Identify which cell holds the provided text, then report its (X, Y) central coordinate. 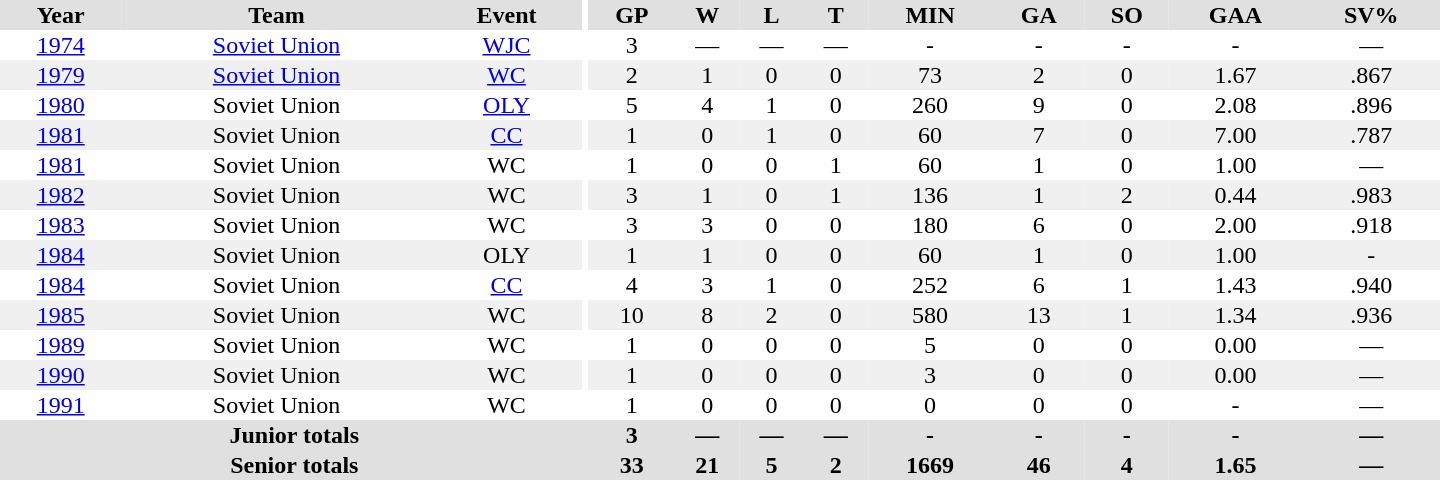
Team (276, 15)
2.00 (1235, 225)
1982 (60, 195)
33 (632, 465)
73 (930, 75)
W (707, 15)
.918 (1372, 225)
1669 (930, 465)
1989 (60, 345)
1980 (60, 105)
.936 (1372, 315)
1.65 (1235, 465)
.983 (1372, 195)
21 (707, 465)
T (836, 15)
46 (1038, 465)
SO (1126, 15)
Event (507, 15)
1979 (60, 75)
9 (1038, 105)
1.43 (1235, 285)
13 (1038, 315)
Junior totals (294, 435)
7 (1038, 135)
.867 (1372, 75)
.940 (1372, 285)
1.67 (1235, 75)
GP (632, 15)
0.44 (1235, 195)
1985 (60, 315)
1974 (60, 45)
8 (707, 315)
252 (930, 285)
1983 (60, 225)
WJC (507, 45)
2.08 (1235, 105)
L (771, 15)
10 (632, 315)
Senior totals (294, 465)
GA (1038, 15)
MIN (930, 15)
180 (930, 225)
580 (930, 315)
SV% (1372, 15)
.896 (1372, 105)
260 (930, 105)
136 (930, 195)
.787 (1372, 135)
7.00 (1235, 135)
Year (60, 15)
1.34 (1235, 315)
1990 (60, 375)
GAA (1235, 15)
1991 (60, 405)
